Identify which cell holds the provided text, then report its [X, Y] central coordinate. 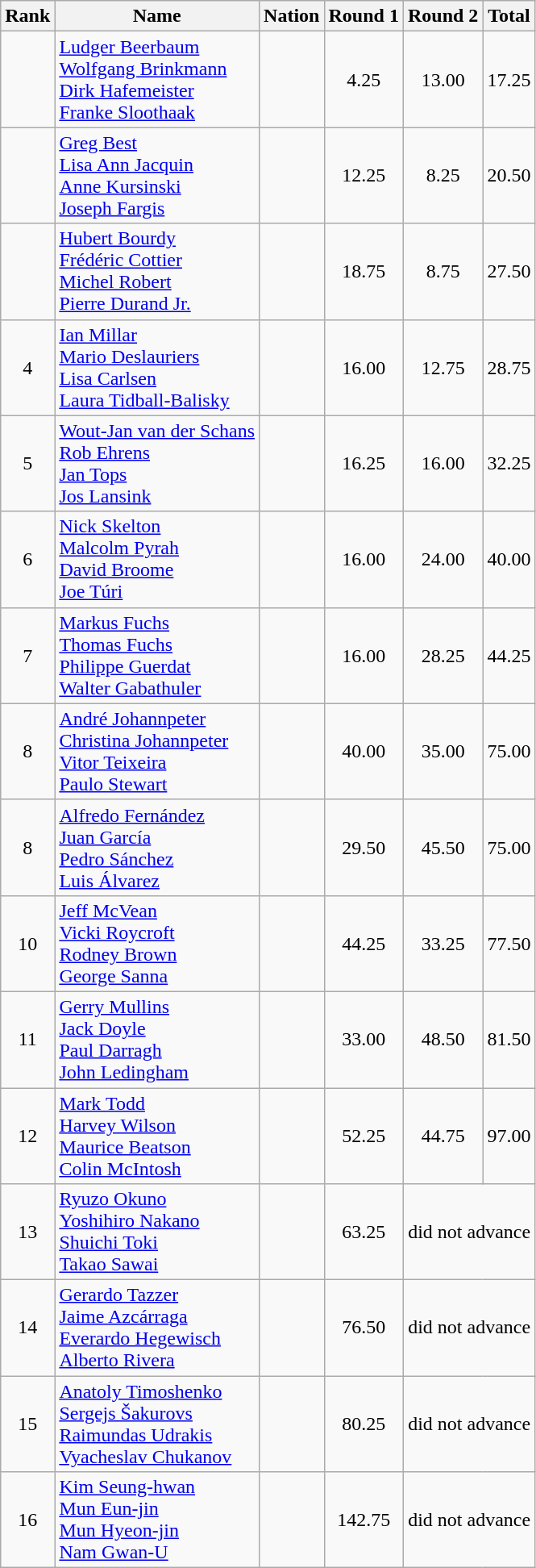
18.75 [364, 271]
13 [27, 1232]
20.50 [509, 176]
4.25 [364, 79]
10 [27, 944]
97.00 [509, 1136]
76.50 [364, 1328]
14 [27, 1328]
Anatoly TimoshenkoSergejs ŠakurovsRaimundas UdrakisVyacheslav Chukanov [157, 1424]
63.25 [364, 1232]
Gerry MullinsJack DoylePaul DarraghJohn Ledingham [157, 1039]
Markus FuchsThomas FuchsPhilippe GuerdatWalter Gabathuler [157, 655]
Round 1 [364, 16]
32.25 [509, 463]
11 [27, 1039]
Greg BestLisa Ann JacquinAnne KursinskiJoseph Fargis [157, 176]
44.75 [443, 1136]
Name [157, 16]
Wout-Jan van der SchansRob EhrensJan TopsJos Lansink [157, 463]
Hubert BourdyFrédéric CottierMichel RobertPierre Durand Jr. [157, 271]
81.50 [509, 1039]
Rank [27, 16]
24.00 [443, 560]
33.00 [364, 1039]
6 [27, 560]
142.75 [364, 1520]
16.25 [364, 463]
Total [509, 16]
15 [27, 1424]
29.50 [364, 847]
Jeff McVeanVicki RoycroftRodney BrownGeorge Sanna [157, 944]
80.25 [364, 1424]
Ludger BeerbaumWolfgang BrinkmannDirk HafemeisterFranke Sloothaak [157, 79]
35.00 [443, 752]
13.00 [443, 79]
Ryuzo OkunoYoshihiro NakanoShuichi TokiTakao Sawai [157, 1232]
4 [27, 368]
77.50 [509, 944]
Nation [292, 16]
7 [27, 655]
André JohannpeterChristina JohannpeterVitor TeixeiraPaulo Stewart [157, 752]
17.25 [509, 79]
48.50 [443, 1039]
12.75 [443, 368]
8.25 [443, 176]
5 [27, 463]
45.50 [443, 847]
12 [27, 1136]
Ian MillarMario DeslauriersLisa CarlsenLaura Tidball-Balisky [157, 368]
Nick SkeltonMalcolm PyrahDavid BroomeJoe Túri [157, 560]
Mark ToddHarvey WilsonMaurice BeatsonColin McIntosh [157, 1136]
16 [27, 1520]
Gerardo TazzerJaime AzcárragaEverardo HegewischAlberto Rivera [157, 1328]
Kim Seung-hwanMun Eun-jinMun Hyeon-jinNam Gwan-U [157, 1520]
27.50 [509, 271]
52.25 [364, 1136]
Alfredo FernándezJuan GarcíaPedro SánchezLuis Álvarez [157, 847]
33.25 [443, 944]
8.75 [443, 271]
28.25 [443, 655]
28.75 [509, 368]
12.25 [364, 176]
Round 2 [443, 16]
